Scan for the cell matching the given text and deliver its [x, y] coordinate at center. 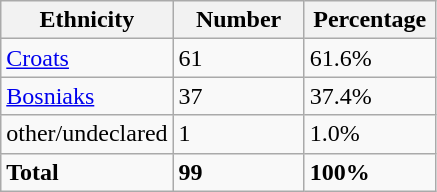
61.6% [370, 58]
Total [87, 172]
1 [238, 134]
99 [238, 172]
Percentage [370, 20]
Bosniaks [87, 96]
Ethnicity [87, 20]
61 [238, 58]
Croats [87, 58]
37.4% [370, 96]
other/undeclared [87, 134]
1.0% [370, 134]
100% [370, 172]
37 [238, 96]
Number [238, 20]
